Scan for the cell matching the given text and deliver its [X, Y] coordinate at center. 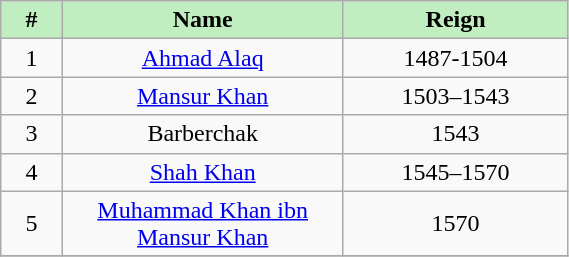
5 [32, 224]
1 [32, 58]
Barberchak [202, 134]
Mansur Khan [202, 96]
1570 [456, 224]
Muhammad Khan ibn Mansur Khan [202, 224]
3 [32, 134]
1487-1504 [456, 58]
Name [202, 20]
Ahmad Alaq [202, 58]
Shah Khan [202, 172]
1543 [456, 134]
2 [32, 96]
# [32, 20]
4 [32, 172]
1503–1543 [456, 96]
Reign [456, 20]
1545–1570 [456, 172]
